From the cell containing the given text, extract its center point as (x, y) coordinate. 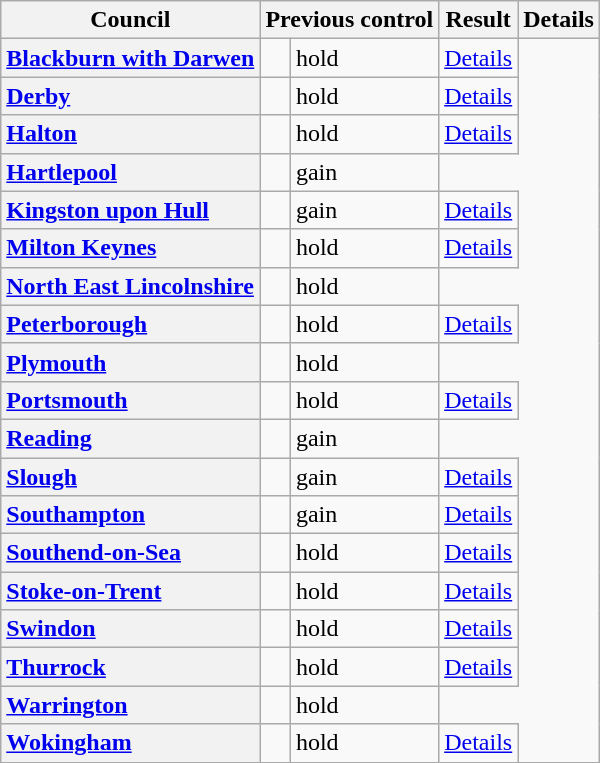
Result (478, 20)
Plymouth (130, 362)
Thurrock (130, 667)
Halton (130, 134)
Council (130, 20)
Southampton (130, 515)
Blackburn with Darwen (130, 58)
Previous control (350, 20)
Southend-on-Sea (130, 553)
Derby (130, 96)
Hartlepool (130, 172)
North East Lincolnshire (130, 286)
Warrington (130, 705)
Stoke-on-Trent (130, 591)
Reading (130, 438)
Milton Keynes (130, 248)
Portsmouth (130, 400)
Wokingham (130, 743)
Slough (130, 477)
Kingston upon Hull (130, 210)
Peterborough (130, 324)
Swindon (130, 629)
